For the text-containing cell, return its midpoint in (X, Y) coordinate format. 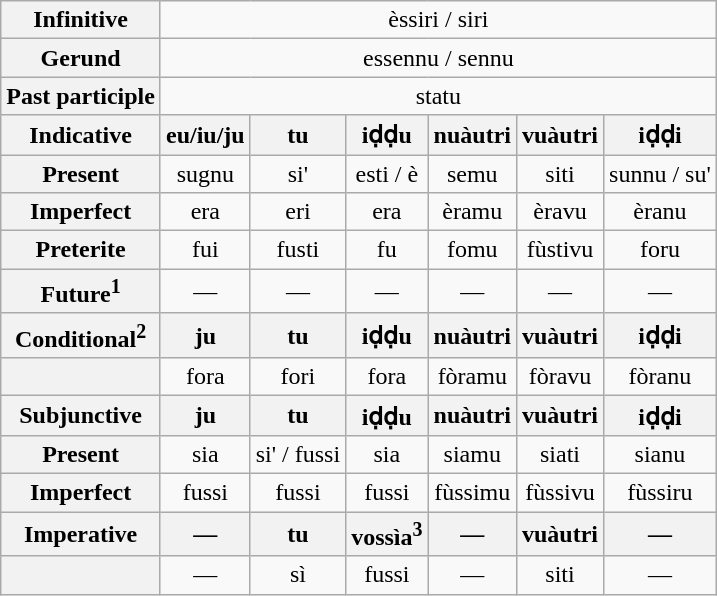
fòravu (560, 377)
Indicative (81, 135)
semu (472, 173)
fùssivu (560, 492)
fùstivu (560, 250)
sianu (660, 454)
èranu (660, 212)
siamu (472, 454)
foru (660, 250)
sì (298, 575)
fomu (472, 250)
Future1 (81, 292)
statu (438, 96)
èssiri / siri (438, 20)
fòramu (472, 377)
siati (560, 454)
eri (298, 212)
èramu (472, 212)
fori (298, 377)
fòranu (660, 377)
sunnu / su' (660, 173)
Past participle (81, 96)
fùssiru (660, 492)
eu/iu/ju (205, 135)
Subjunctive (81, 416)
fùssimu (472, 492)
Preterite (81, 250)
Imperative (81, 534)
fusti (298, 250)
vossìa3 (387, 534)
si' / fussi (298, 454)
si' (298, 173)
fu (387, 250)
sugnu (205, 173)
essennu / sennu (438, 58)
èravu (560, 212)
Infinitive (81, 20)
fui (205, 250)
Gerund (81, 58)
esti / è (387, 173)
Conditional2 (81, 336)
